Return the [x, y] coordinate for the center point of the cell that contains the specified text.  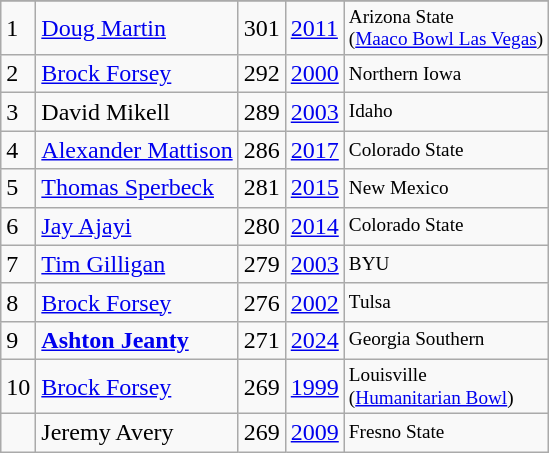
New Mexico [446, 188]
279 [262, 264]
Alexander Mattison [137, 150]
280 [262, 226]
Arizona State(Maaco Bowl Las Vegas) [446, 28]
289 [262, 112]
2009 [314, 433]
2000 [314, 74]
9 [18, 340]
Louisville(Humanitarian Bowl) [446, 386]
3 [18, 112]
7 [18, 264]
292 [262, 74]
Tulsa [446, 302]
5 [18, 188]
2015 [314, 188]
Idaho [446, 112]
Fresno State [446, 433]
8 [18, 302]
1999 [314, 386]
2 [18, 74]
2014 [314, 226]
276 [262, 302]
286 [262, 150]
Jeremy Avery [137, 433]
2011 [314, 28]
David Mikell [137, 112]
6 [18, 226]
Tim Gilligan [137, 264]
4 [18, 150]
2024 [314, 340]
2017 [314, 150]
Jay Ajayi [137, 226]
Northern Iowa [446, 74]
1 [18, 28]
271 [262, 340]
Georgia Southern [446, 340]
Thomas Sperbeck [137, 188]
2002 [314, 302]
10 [18, 386]
BYU [446, 264]
Doug Martin [137, 28]
301 [262, 28]
Ashton Jeanty [137, 340]
281 [262, 188]
